For the text-containing cell, return its midpoint in [X, Y] coordinate format. 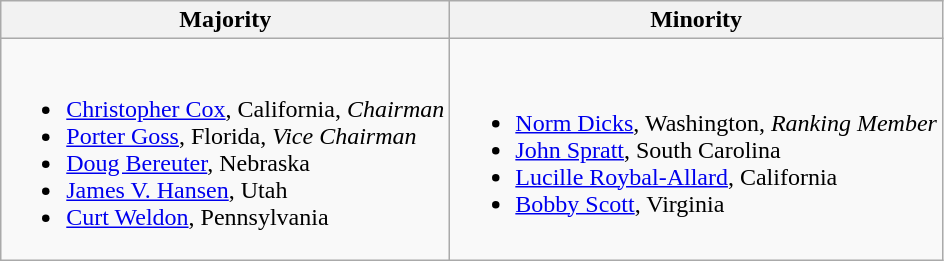
Majority [226, 20]
Christopher Cox, California, ChairmanPorter Goss, Florida, Vice ChairmanDoug Bereuter, NebraskaJames V. Hansen, UtahCurt Weldon, Pennsylvania [226, 150]
Norm Dicks, Washington, Ranking MemberJohn Spratt, South CarolinaLucille Roybal-Allard, CaliforniaBobby Scott, Virginia [696, 150]
Minority [696, 20]
